Search for the cell housing the specified text and yield its (x, y) center coordinate. 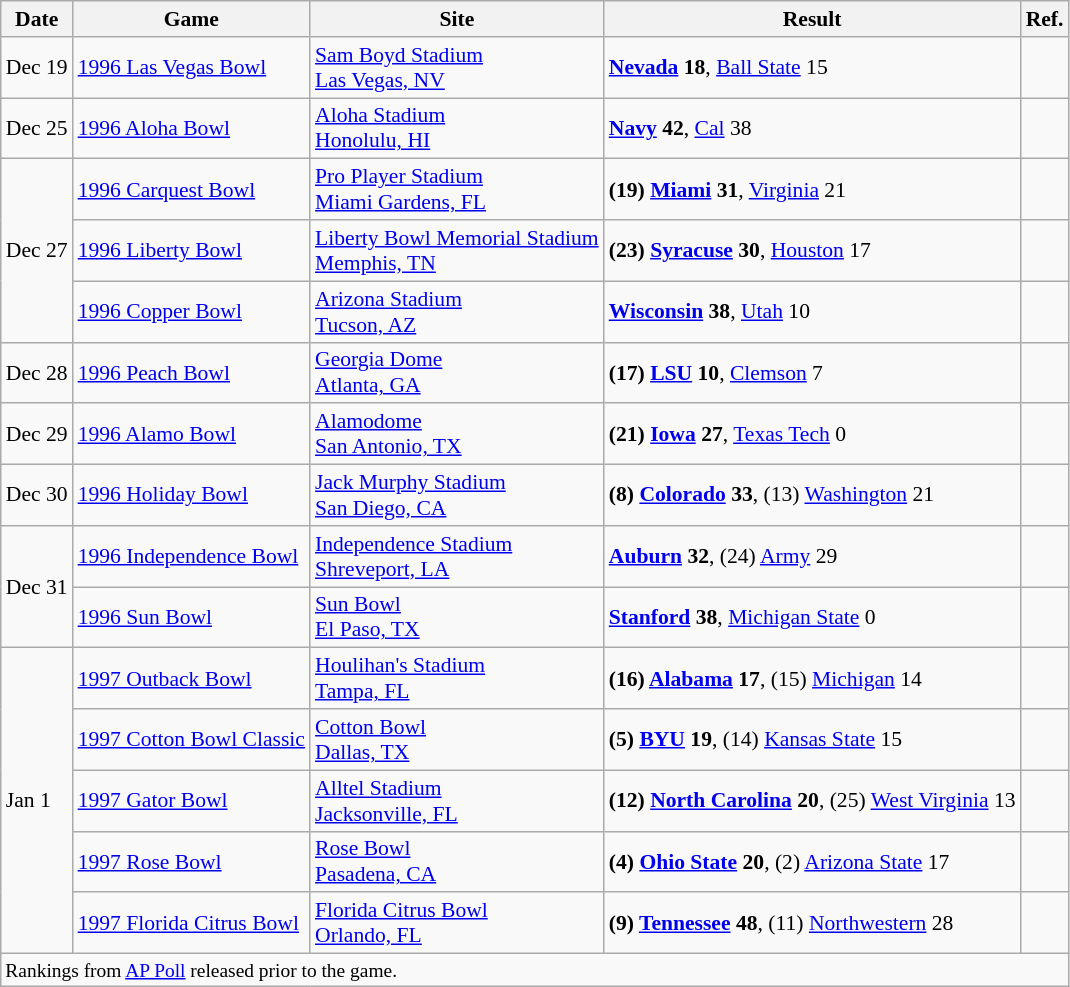
1996 Carquest Bowl (192, 190)
1996 Independence Bowl (192, 556)
Independence StadiumShreveport, LA (457, 556)
(16) Alabama 17, (15) Michigan 14 (812, 678)
(9) Tennessee 48, (11) Northwestern 28 (812, 924)
1996 Liberty Bowl (192, 250)
Jack Murphy StadiumSan Diego, CA (457, 496)
1997 Florida Citrus Bowl (192, 924)
(5) BYU 19, (14) Kansas State 15 (812, 740)
1997 Gator Bowl (192, 800)
(12) North Carolina 20, (25) West Virginia 13 (812, 800)
(8) Colorado 33, (13) Washington 21 (812, 496)
Arizona StadiumTucson, AZ (457, 312)
Dec 27 (37, 250)
Houlihan's StadiumTampa, FL (457, 678)
Rose BowlPasadena, CA (457, 862)
Dec 19 (37, 68)
Auburn 32, (24) Army 29 (812, 556)
Sun BowlEl Paso, TX (457, 618)
Dec 25 (37, 128)
Sam Boyd StadiumLas Vegas, NV (457, 68)
Alltel StadiumJacksonville, FL (457, 800)
1996 Copper Bowl (192, 312)
1996 Holiday Bowl (192, 496)
1997 Outback Bowl (192, 678)
AlamodomeSan Antonio, TX (457, 434)
(23) Syracuse 30, Houston 17 (812, 250)
Wisconsin 38, Utah 10 (812, 312)
Navy 42, Cal 38 (812, 128)
Dec 30 (37, 496)
Dec 31 (37, 587)
Result (812, 19)
(4) Ohio State 20, (2) Arizona State 17 (812, 862)
Liberty Bowl Memorial StadiumMemphis, TN (457, 250)
Ref. (1045, 19)
(17) LSU 10, Clemson 7 (812, 372)
(19) Miami 31, Virginia 21 (812, 190)
Stanford 38, Michigan State 0 (812, 618)
Date (37, 19)
Pro Player StadiumMiami Gardens, FL (457, 190)
1996 Aloha Bowl (192, 128)
Game (192, 19)
1996 Alamo Bowl (192, 434)
Dec 29 (37, 434)
1996 Sun Bowl (192, 618)
1997 Rose Bowl (192, 862)
Aloha StadiumHonolulu, HI (457, 128)
Cotton BowlDallas, TX (457, 740)
(21) Iowa 27, Texas Tech 0 (812, 434)
Florida Citrus BowlOrlando, FL (457, 924)
Nevada 18, Ball State 15 (812, 68)
1997 Cotton Bowl Classic (192, 740)
Rankings from AP Poll released prior to the game. (535, 970)
1996 Peach Bowl (192, 372)
1996 Las Vegas Bowl (192, 68)
Jan 1 (37, 801)
Georgia DomeAtlanta, GA (457, 372)
Dec 28 (37, 372)
Site (457, 19)
